Determine the (X, Y) coordinate at the center of the cell enclosing the given text.  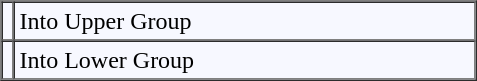
Into Lower Group (245, 60)
Into Upper Group (245, 22)
